Extract the (x, y) coordinate from the center of the cell holding the provided text.  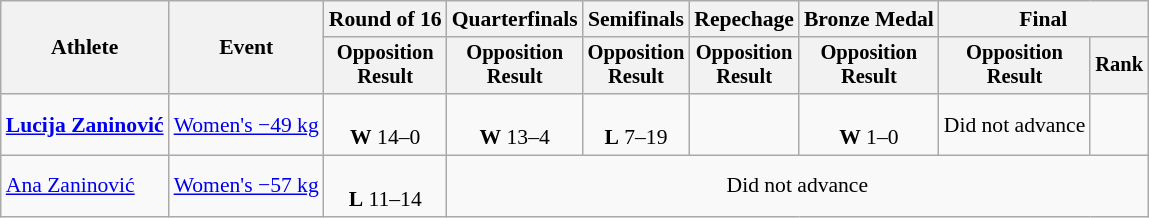
Women's −57 kg (246, 186)
W 1–0 (869, 124)
Quarterfinals (515, 19)
Athlete (85, 48)
Ana Zaninović (85, 186)
Repechage (744, 19)
Final (1044, 19)
L 11–14 (386, 186)
Lucija Zaninović (85, 124)
W 14–0 (386, 124)
Women's −49 kg (246, 124)
Bronze Medal (869, 19)
Round of 16 (386, 19)
Event (246, 48)
Semifinals (636, 19)
W 13–4 (515, 124)
Rank (1119, 66)
L 7–19 (636, 124)
